Locate the cell with the specified text and output its (X, Y) center coordinate. 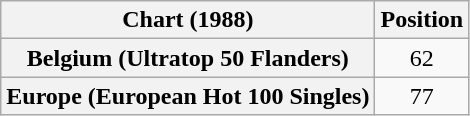
Europe (European Hot 100 Singles) (188, 96)
Belgium (Ultratop 50 Flanders) (188, 58)
77 (422, 96)
Chart (1988) (188, 20)
Position (422, 20)
62 (422, 58)
